Find where the given text appears and provide that cell's center as (x, y) coordinate. 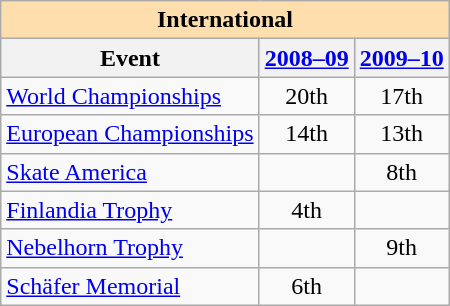
17th (402, 96)
Event (130, 58)
Finlandia Trophy (130, 210)
4th (306, 210)
13th (402, 134)
2009–10 (402, 58)
Skate America (130, 172)
World Championships (130, 96)
European Championships (130, 134)
Schäfer Memorial (130, 286)
Nebelhorn Trophy (130, 248)
20th (306, 96)
9th (402, 248)
8th (402, 172)
6th (306, 286)
14th (306, 134)
2008–09 (306, 58)
International (225, 20)
